Provide the (x, y) coordinate of the cell's center where the given text is located.  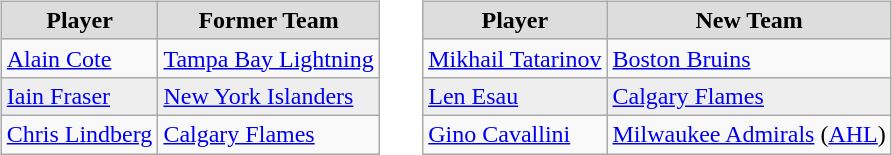
Alain Cote (80, 58)
Chris Lindberg (80, 134)
Milwaukee Admirals (AHL) (749, 134)
New Team (749, 20)
Boston Bruins (749, 58)
Mikhail Tatarinov (515, 58)
Tampa Bay Lightning (268, 58)
Iain Fraser (80, 96)
Former Team (268, 20)
Len Esau (515, 96)
New York Islanders (268, 96)
Gino Cavallini (515, 134)
